Scan for the cell matching the given text and deliver its [X, Y] coordinate at center. 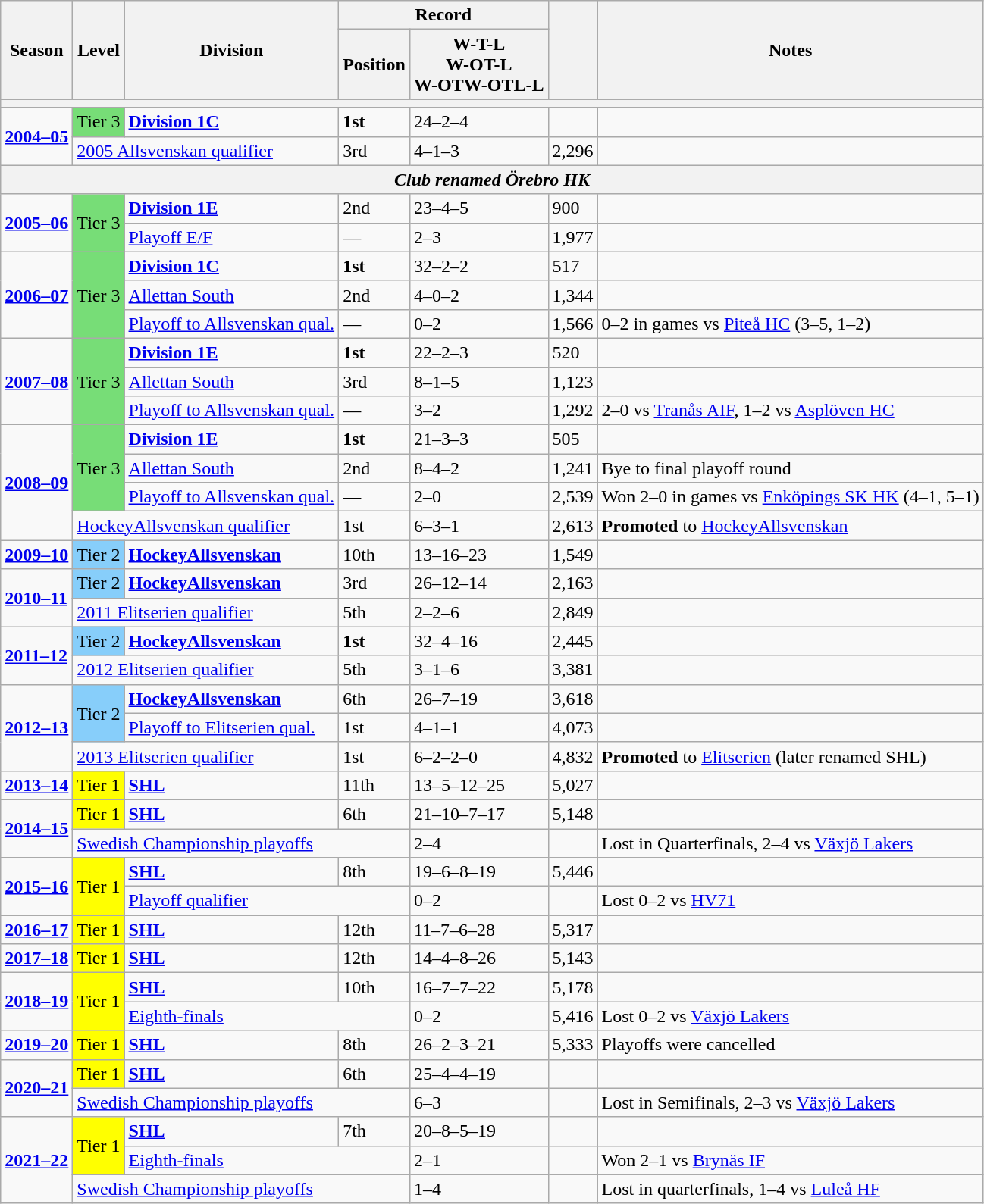
32–2–2 [479, 266]
2011–12 [36, 655]
5,148 [573, 814]
1,549 [573, 555]
Bye to final playoff round [790, 468]
Lost in quarterfinals, 1–4 vs Luleå HF [790, 1189]
Division [232, 50]
Promoted to Elitserien (later renamed SHL) [790, 756]
Lost in Semifinals, 2–3 vs Växjö Lakers [790, 1102]
2013–14 [36, 785]
1,241 [573, 468]
Playoff to Elitserien qual. [232, 727]
2005–06 [36, 223]
3,381 [573, 670]
5,143 [573, 959]
900 [573, 208]
4,832 [573, 756]
2–0 [479, 497]
11th [374, 785]
Playoff qualifier [267, 901]
Season [36, 50]
6–3–1 [479, 526]
0–2 in games vs Piteå HC (3–5, 1–2) [790, 324]
2021–22 [36, 1160]
4–1–3 [479, 151]
16–7–7–22 [479, 987]
5,027 [573, 785]
21–3–3 [479, 439]
Notes [790, 50]
2011 Elitserien qualifier [206, 612]
1,292 [573, 411]
11–7–6–28 [479, 930]
2007–08 [36, 381]
Won 2–0 in games vs Enköpings SK HK (4–1, 5–1) [790, 497]
517 [573, 266]
2017–18 [36, 959]
Promoted to HockeyAllsvenskan [790, 526]
Record [443, 15]
26–7–19 [479, 699]
Won 2–1 vs Brynäs IF [790, 1160]
2–4 [479, 843]
5,446 [573, 872]
6–3 [479, 1102]
5,416 [573, 1016]
Lost 0–2 vs Växjö Lakers [790, 1016]
Playoff E/F [232, 237]
2006–07 [36, 295]
26–2–3–21 [479, 1045]
32–4–16 [479, 641]
2013 Elitserien qualifier [206, 756]
24–2–4 [479, 122]
2–2–6 [479, 612]
1,566 [573, 324]
1,344 [573, 295]
5,333 [573, 1045]
7th [374, 1131]
Lost in Quarterfinals, 2–4 vs Växjö Lakers [790, 843]
2–1 [479, 1160]
2,539 [573, 497]
5,178 [573, 987]
Club renamed Örebro HK [492, 180]
2,296 [573, 151]
6–2–2–0 [479, 756]
1–4 [479, 1189]
2,613 [573, 526]
Position [374, 64]
2012 Elitserien qualifier [206, 670]
4–1–1 [479, 727]
2015–16 [36, 887]
2014–15 [36, 828]
26–12–14 [479, 583]
4–0–2 [479, 295]
19–6–8–19 [479, 872]
2,445 [573, 641]
2018–19 [36, 1002]
2010–11 [36, 598]
5,317 [573, 930]
4,073 [573, 727]
8–4–2 [479, 468]
2019–20 [36, 1045]
1,123 [573, 381]
3–2 [479, 411]
520 [573, 352]
2,849 [573, 612]
2008–09 [36, 483]
2016–17 [36, 930]
Playoffs were cancelled [790, 1045]
3,618 [573, 699]
Lost 0–2 vs HV71 [790, 901]
23–4–5 [479, 208]
21–10–7–17 [479, 814]
2–3 [479, 237]
1,977 [573, 237]
2020–21 [36, 1088]
13–5–12–25 [479, 785]
13–16–23 [479, 555]
2009–10 [36, 555]
2012–13 [36, 727]
505 [573, 439]
Level [99, 50]
HockeyAllsvenskan qualifier [206, 526]
2005 Allsvenskan qualifier [206, 151]
3–1–6 [479, 670]
22–2–3 [479, 352]
2–0 vs Tranås AIF, 1–2 vs Asplöven HC [790, 411]
2004–05 [36, 136]
20–8–5–19 [479, 1131]
W-T-LW-OT-LW-OTW-OTL-L [479, 64]
2,163 [573, 583]
8–1–5 [479, 381]
14–4–8–26 [479, 959]
25–4–4–19 [479, 1074]
